Return (X, Y) of the center of cell containing provided text 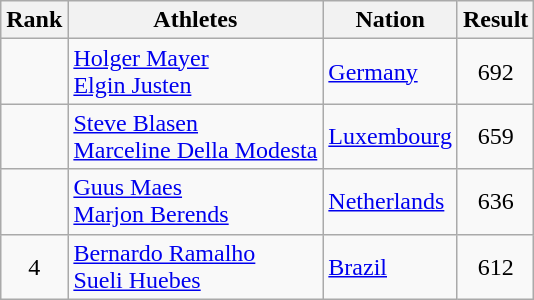
Bernardo RamalhoSueli Huebes (196, 266)
659 (495, 136)
Germany (390, 72)
636 (495, 202)
Holger MayerElgin Justen (196, 72)
Brazil (390, 266)
Result (495, 20)
Athletes (196, 20)
Luxembourg (390, 136)
4 (34, 266)
692 (495, 72)
Rank (34, 20)
Netherlands (390, 202)
Nation (390, 20)
Guus MaesMarjon Berends (196, 202)
612 (495, 266)
Steve BlasenMarceline Della Modesta (196, 136)
